Pinpoint the cell where the given text exists, returning its (x, y) midpoint coordinate. 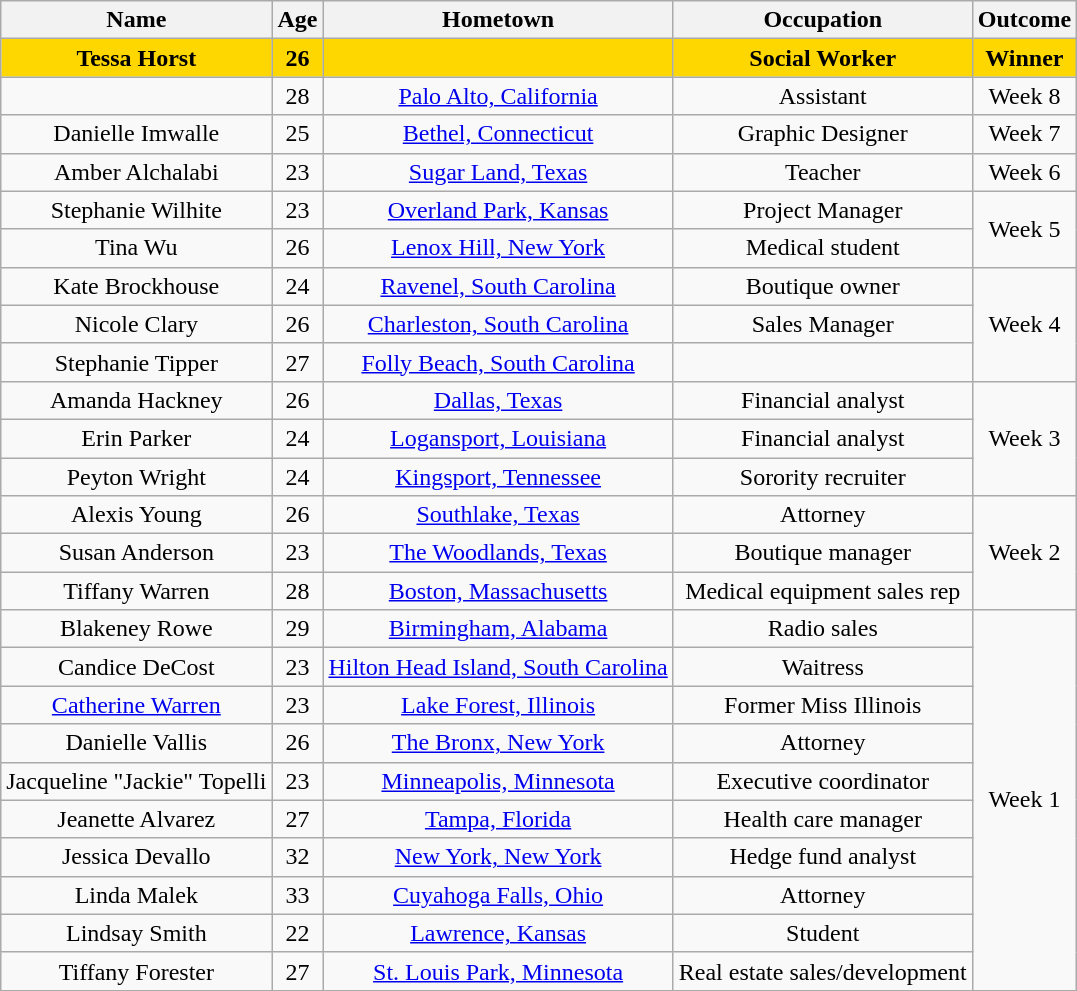
Folly Beach, South Carolina (498, 362)
Susan Anderson (136, 553)
Amanda Hackney (136, 400)
Assistant (822, 96)
Week 3 (1024, 438)
Jacqueline "Jackie" Topelli (136, 781)
Medical equipment sales rep (822, 591)
Sales Manager (822, 324)
Overland Park, Kansas (498, 210)
Winner (1024, 58)
Week 1 (1024, 800)
Dallas, Texas (498, 400)
Linda Malek (136, 895)
Name (136, 20)
Project Manager (822, 210)
Waitress (822, 667)
Social Worker (822, 58)
Peyton Wright (136, 477)
Stephanie Tipper (136, 362)
Lenox Hill, New York (498, 248)
The Bronx, New York (498, 743)
Minneapolis, Minnesota (498, 781)
Student (822, 933)
Week 8 (1024, 96)
Outcome (1024, 20)
32 (298, 857)
Real estate sales/development (822, 971)
Kate Brockhouse (136, 286)
Amber Alchalabi (136, 172)
Week 4 (1024, 324)
Week 6 (1024, 172)
Boston, Massachusetts (498, 591)
Graphic Designer (822, 134)
Lawrence, Kansas (498, 933)
22 (298, 933)
Ravenel, South Carolina (498, 286)
Jeanette Alvarez (136, 819)
Candice DeCost (136, 667)
Lake Forest, Illinois (498, 705)
Cuyahoga Falls, Ohio (498, 895)
Nicole Clary (136, 324)
Tessa Horst (136, 58)
25 (298, 134)
Kingsport, Tennessee (498, 477)
New York, New York (498, 857)
Boutique manager (822, 553)
Catherine Warren (136, 705)
Erin Parker (136, 438)
Former Miss Illinois (822, 705)
Boutique owner (822, 286)
Hometown (498, 20)
Hedge fund analyst (822, 857)
Executive coordinator (822, 781)
The Woodlands, Texas (498, 553)
Birmingham, Alabama (498, 629)
Tiffany Warren (136, 591)
Southlake, Texas (498, 515)
Week 5 (1024, 229)
Tiffany Forester (136, 971)
Lindsay Smith (136, 933)
Sugar Land, Texas (498, 172)
Tina Wu (136, 248)
Week 2 (1024, 553)
Logansport, Louisiana (498, 438)
Stephanie Wilhite (136, 210)
Teacher (822, 172)
Jessica Devallo (136, 857)
Danielle Vallis (136, 743)
29 (298, 629)
Radio sales (822, 629)
Tampa, Florida (498, 819)
Bethel, Connecticut (498, 134)
Age (298, 20)
Sorority recruiter (822, 477)
Charleston, South Carolina (498, 324)
Danielle Imwalle (136, 134)
Alexis Young (136, 515)
Hilton Head Island, South Carolina (498, 667)
33 (298, 895)
Palo Alto, California (498, 96)
Blakeney Rowe (136, 629)
Medical student (822, 248)
Health care manager (822, 819)
Occupation (822, 20)
Week 7 (1024, 134)
St. Louis Park, Minnesota (498, 971)
